Detect which cell encompasses the target text, then output its [X, Y] center coordinate. 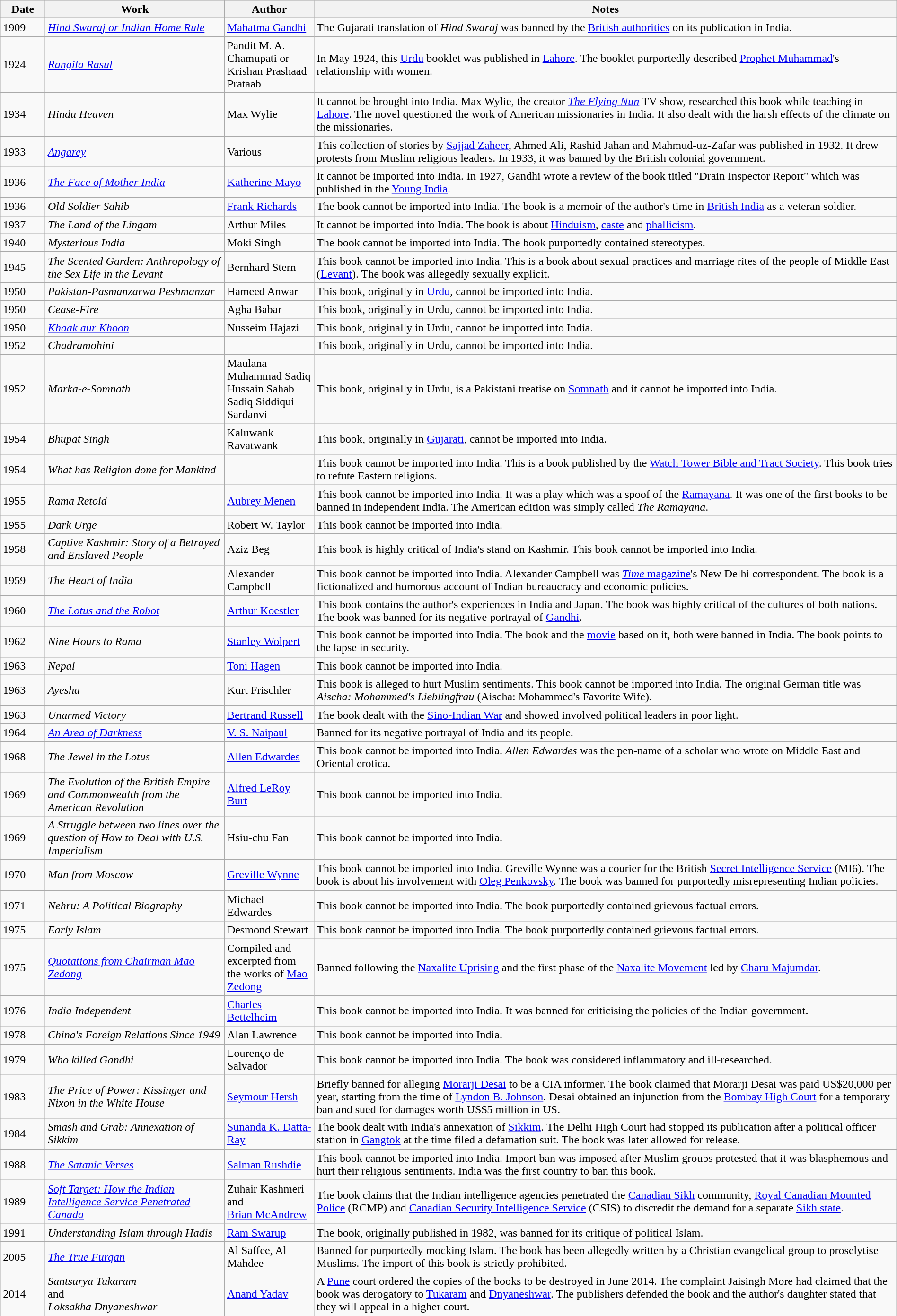
Kurt Frischler [269, 690]
Chadramohini [134, 346]
Author [269, 9]
Early Islam [134, 930]
1968 [23, 757]
Nusseim Hajazi [269, 328]
The book dealt with the Sino-Indian War and showed involved political leaders in poor light. [606, 715]
Date [23, 9]
1983 [23, 1097]
Allen Edwardes [269, 757]
1940 [23, 243]
Pandit M. A. Chamupati or Krishan Prashaad Prataab [269, 64]
Max Wylie [269, 114]
This book is highly critical of India's stand on Kashmir. This book cannot be imported into India. [606, 549]
Smash and Grab: Annexation of Sikkim [134, 1134]
The book cannot be imported into India. The book is a memoir of the author's time in British India as a veteran soldier. [606, 207]
Frank Richards [269, 207]
The Price of Power: Kissinger and Nixon in the White House [134, 1097]
Various [269, 151]
Toni Hagen [269, 666]
China's Foreign Relations Since 1949 [134, 1035]
This book cannot be imported into India. It was banned for criticising the policies of the Indian government. [606, 1011]
Work [134, 9]
1924 [23, 64]
Robert W. Taylor [269, 525]
Maulana Muhammad Sadiq Hussain Sahab Sadiq Siddiqui Sardanvi [269, 389]
1971 [23, 906]
Bhupat Singh [134, 439]
Khaak aur Khoon [134, 328]
Man from Moscow [134, 875]
What has Religion done for Mankind [134, 470]
Michael Edwardes [269, 906]
Rangila Rasul [134, 64]
Bertrand Russell [269, 715]
An Area of Darkness [134, 732]
It cannot be imported into India. In 1927, Gandhi wrote a review of the book titled "Drain Inspector Report" which was published in the Young India. [606, 183]
Arthur Miles [269, 225]
Nine Hours to Rama [134, 641]
Cease-Fire [134, 309]
A Struggle between two lines over the question of How to Deal with U.S. Imperialism [134, 838]
Hindu Heaven [134, 114]
1984 [23, 1134]
Old Soldier Sahib [134, 207]
Nepal [134, 666]
Santsurya Tukaram and Loksakha Dnyaneshwar [134, 1294]
1978 [23, 1035]
Notes [606, 9]
Quotations from Chairman Mao Zedong [134, 967]
Pakistan-Pasmanzarwa Peshmanzar [134, 291]
Ayesha [134, 690]
Aziz Beg [269, 549]
1959 [23, 580]
1979 [23, 1059]
India Independent [134, 1011]
Understanding Islam through Hadis [134, 1232]
This book cannot be imported into India. The book and the movie based on it, both were banned in India. The book points to the lapse in security. [606, 641]
The Heart of India [134, 580]
Nehru: A Political Biography [134, 906]
V. S. Naipaul [269, 732]
Bernhard Stern [269, 267]
Anand Yadav [269, 1294]
Captive Kashmir: Story of a Betrayed and Enslaved People [134, 549]
The True Furqan [134, 1257]
Desmond Stewart [269, 930]
The Land of the Lingam [134, 225]
Unarmed Victory [134, 715]
Marka-e-Somnath [134, 389]
Aubrey Menen [269, 500]
The Lotus and the Robot [134, 611]
Alexander Campbell [269, 580]
1958 [23, 549]
Salman Rushdie [269, 1164]
Arthur Koestler [269, 611]
This book cannot be imported into India. The book was considered inflammatory and ill-researched. [606, 1059]
1933 [23, 151]
This book, originally in Urdu, is a Pakistani treatise on Somnath and it cannot be imported into India. [606, 389]
1976 [23, 1011]
The book, originally published in 1982, was banned for its critique of political Islam. [606, 1232]
Lourenço de Salvador [269, 1059]
Zuhair Kashmeri and Brian McAndrew [269, 1202]
1970 [23, 875]
1945 [23, 267]
Ram Swarup [269, 1232]
The Jewel in the Lotus [134, 757]
Katherine Mayo [269, 183]
The Satanic Verses [134, 1164]
Hameed Anwar [269, 291]
Soft Target: How the Indian Intelligence Service Penetrated Canada [134, 1202]
Rama Retold [134, 500]
Greville Wynne [269, 875]
In May 1924, this Urdu booklet was published in Lahore. The booklet purportedly described Prophet Muhammad's relationship with women. [606, 64]
It cannot be imported into India. The book is about Hinduism, caste and phallicism. [606, 225]
Banned for its negative portrayal of India and its people. [606, 732]
Kaluwank Ravatwank [269, 439]
The Face of Mother India [134, 183]
2005 [23, 1257]
Sunanda K. Datta-Ray [269, 1134]
Angarey [134, 151]
Charles Bettelheim [269, 1011]
1934 [23, 114]
1937 [23, 225]
Agha Babar [269, 309]
1909 [23, 27]
Alan Lawrence [269, 1035]
Moki Singh [269, 243]
Compiled and excerpted from the works of Mao Zedong [269, 967]
Hsiu-chu Fan [269, 838]
1989 [23, 1202]
Stanley Wolpert [269, 641]
1960 [23, 611]
This book, originally in Gujarati, cannot be imported into India. [606, 439]
2014 [23, 1294]
The Gujarati translation of Hind Swaraj was banned by the British authorities on its publication in India. [606, 27]
Hind Swaraj or Indian Home Rule [134, 27]
1991 [23, 1232]
The book cannot be imported into India. The book purportedly contained stereotypes. [606, 243]
Dark Urge [134, 525]
Mysterious India [134, 243]
The Evolution of the British Empire and Commonwealth from the American Revolution [134, 794]
Seymour Hersh [269, 1097]
Mahatma Gandhi [269, 27]
1962 [23, 641]
The Scented Garden: Anthropology of the Sex Life in the Levant [134, 267]
Al Saffee, Al Mahdee [269, 1257]
1964 [23, 732]
Alfred LeRoy Burt [269, 794]
Who killed Gandhi [134, 1059]
1988 [23, 1164]
Banned following the Naxalite Uprising and the first phase of the Naxalite Movement led by Charu Majumdar. [606, 967]
This book cannot be imported into India. Allen Edwardes was the pen-name of a scholar who wrote on Middle East and Oriental erotica. [606, 757]
